Determine the (X, Y) coordinate at the center of the cell enclosing the given text.  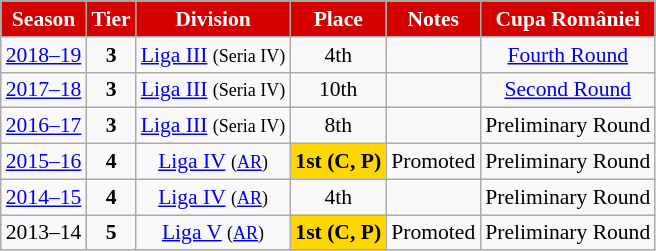
10th (338, 90)
Fourth Round (568, 55)
2014–15 (44, 197)
Liga V (AR) (214, 233)
Notes (433, 19)
2018–19 (44, 55)
Place (338, 19)
2017–18 (44, 90)
5 (110, 233)
2016–17 (44, 126)
Second Round (568, 90)
2015–16 (44, 162)
8th (338, 126)
Division (214, 19)
2013–14 (44, 233)
Season (44, 19)
Tier (110, 19)
Cupa României (568, 19)
